Identify which cell holds the provided text, then report its [x, y] central coordinate. 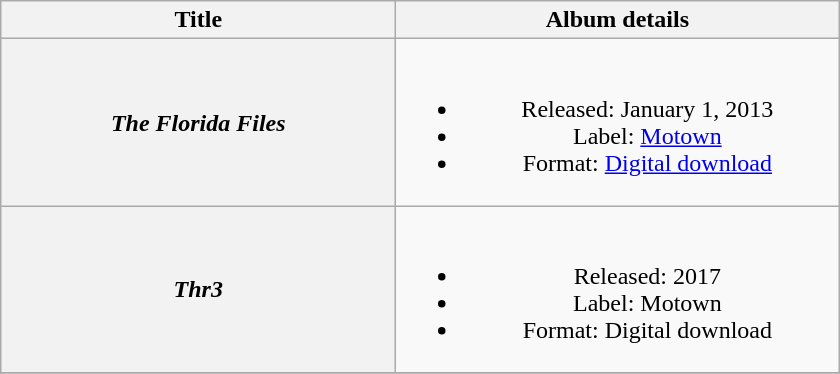
Album details [618, 20]
The Florida Files [198, 122]
Released: 2017Label: MotownFormat: Digital download [618, 290]
Title [198, 20]
Thr3 [198, 290]
Released: January 1, 2013Label: MotownFormat: Digital download [618, 122]
